Locate the cell with the specified text and output its [x, y] center coordinate. 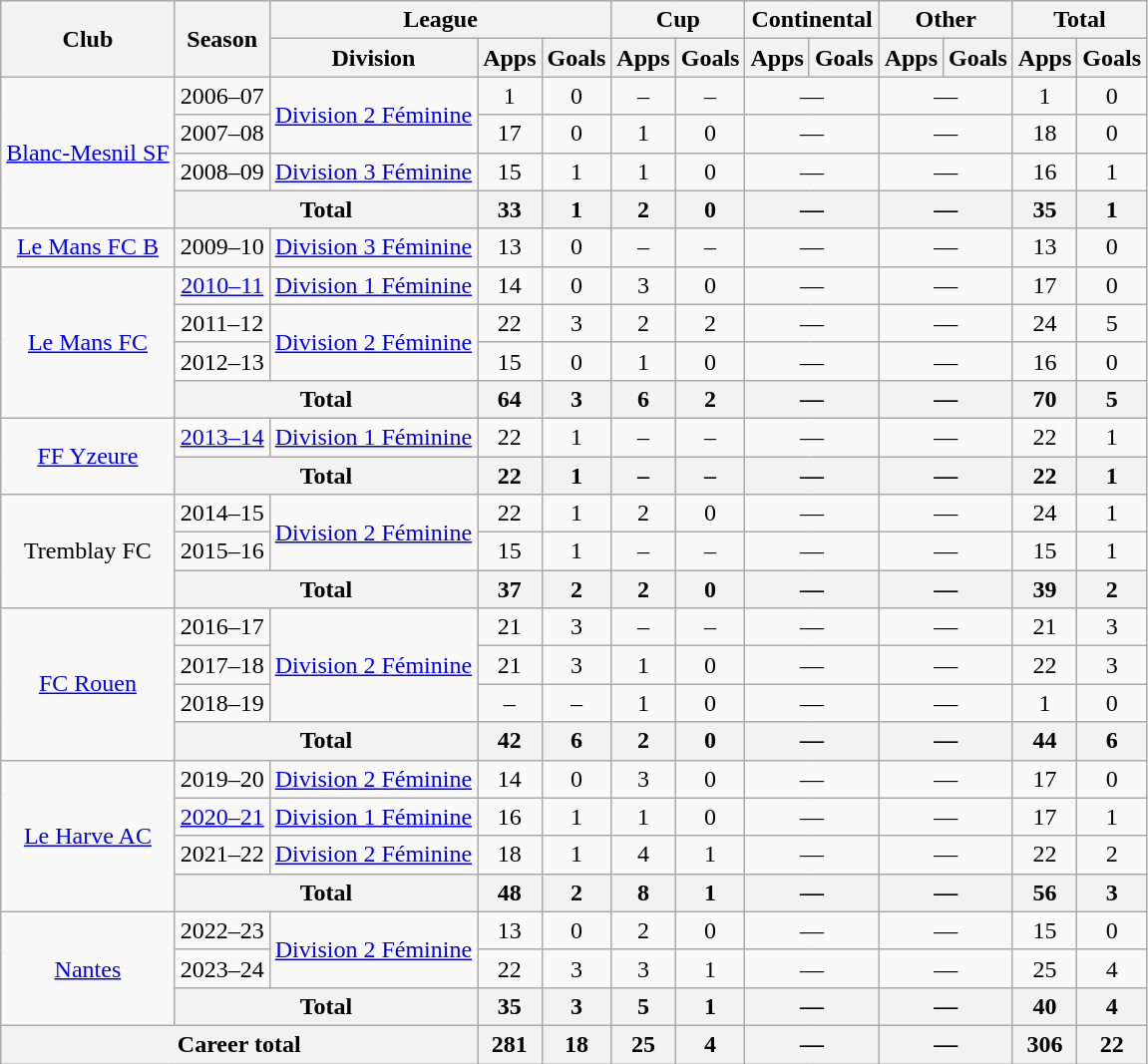
2014–15 [221, 514]
Nantes [88, 968]
Le Mans FC [88, 342]
37 [510, 589]
2022–23 [221, 930]
Cup [678, 20]
2019–20 [221, 779]
Tremblay FC [88, 551]
Season [221, 39]
Le Mans FC B [88, 247]
2010–11 [221, 285]
2018–19 [221, 703]
48 [510, 892]
2008–09 [221, 172]
Le Harve AC [88, 836]
2021–22 [221, 855]
2009–10 [221, 247]
2017–18 [221, 665]
39 [1044, 589]
70 [1044, 399]
Career total [239, 1044]
League [441, 20]
FC Rouen [88, 684]
8 [643, 892]
Blanc-Mesnil SF [88, 153]
2020–21 [221, 817]
40 [1044, 1006]
56 [1044, 892]
281 [510, 1044]
2007–08 [221, 134]
2012–13 [221, 361]
44 [1044, 741]
33 [510, 209]
FF Yzeure [88, 456]
2011–12 [221, 323]
Club [88, 39]
Other [946, 20]
Continental [812, 20]
2013–14 [221, 437]
Division [373, 58]
2023–24 [221, 968]
306 [1044, 1044]
2015–16 [221, 551]
64 [510, 399]
42 [510, 741]
2016–17 [221, 627]
2006–07 [221, 96]
